Return (X, Y) of the center of cell containing provided text 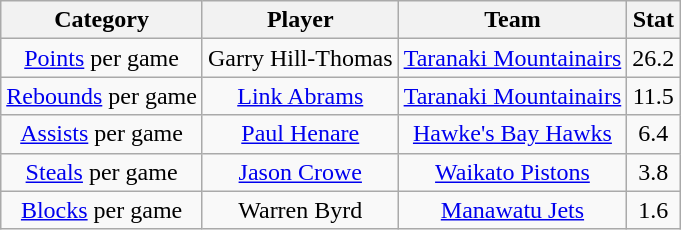
Warren Byrd (300, 210)
Team (512, 20)
Jason Crowe (300, 172)
26.2 (654, 58)
6.4 (654, 134)
Category (102, 20)
Waikato Pistons (512, 172)
Rebounds per game (102, 96)
Manawatu Jets (512, 210)
3.8 (654, 172)
Player (300, 20)
Hawke's Bay Hawks (512, 134)
Garry Hill-Thomas (300, 58)
Link Abrams (300, 96)
Steals per game (102, 172)
Paul Henare (300, 134)
Assists per game (102, 134)
Points per game (102, 58)
1.6 (654, 210)
Stat (654, 20)
11.5 (654, 96)
Blocks per game (102, 210)
